Detect which cell encompasses the target text, then output its (x, y) center coordinate. 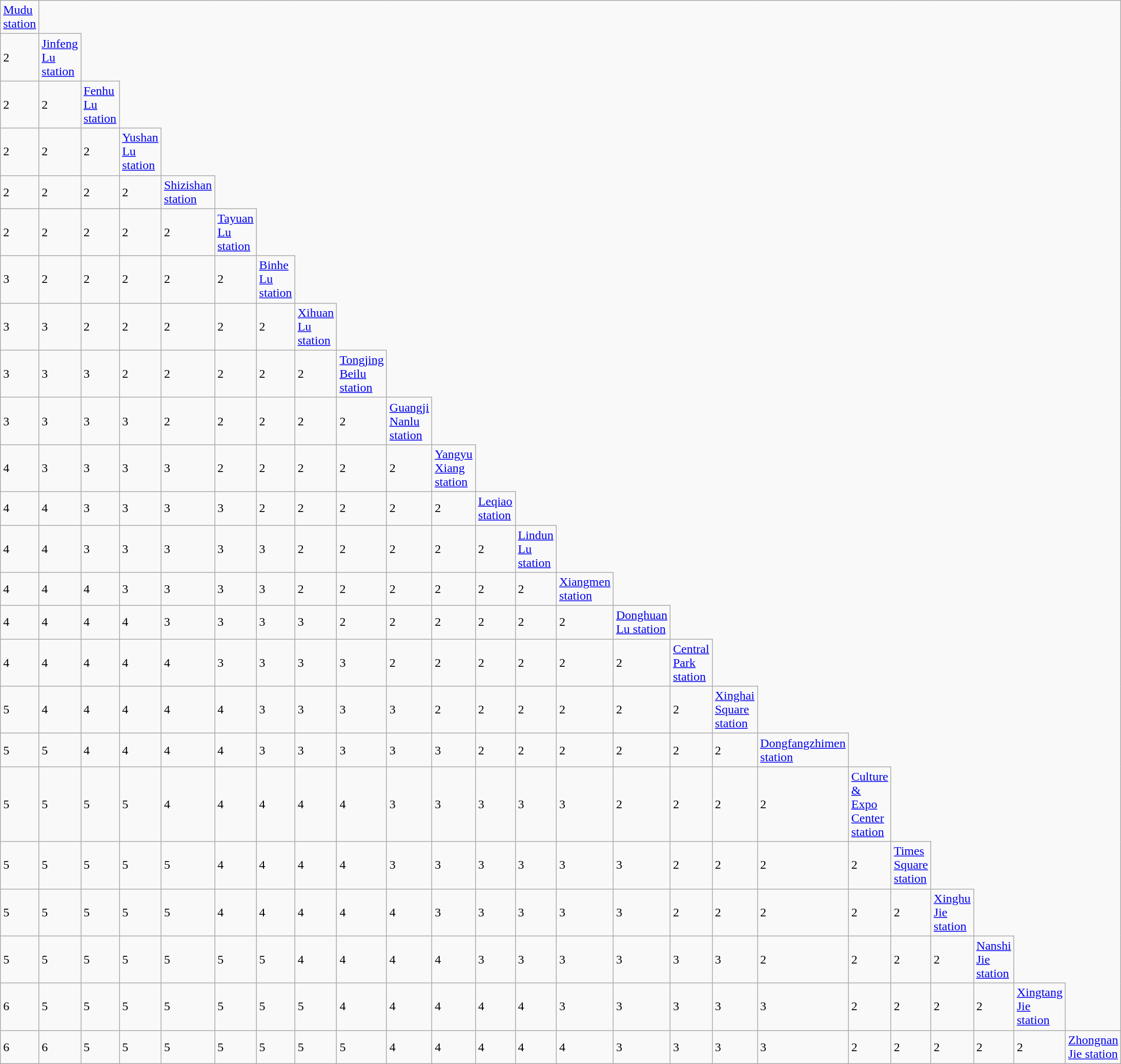
Donghuan Lu station (642, 622)
Fenhu Lu station (100, 105)
Nanshi Jie station (993, 959)
Culture & Expo Center station (869, 804)
Jinfeng Lu station (60, 57)
Yushan Lu station (140, 152)
Xingtang Jie station (1040, 1007)
Xihuan Lu station (316, 326)
Xiangmen station (584, 589)
Tongjing Beilu station (362, 374)
Guangji Nanlu station (409, 421)
Mudu station (19, 17)
Central Park station (691, 663)
Lindun Lu station (536, 548)
Binhe Lu station (276, 279)
Times Square station (911, 865)
Xinghai Square station (735, 710)
Dongfangzhimen station (803, 750)
Xinghu Jie station (952, 912)
Leqiao station (495, 508)
Zhongnan Jie station (1093, 1047)
Shizishan station (188, 192)
Yangyu Xiang station (454, 468)
Tayuan Lu station (236, 232)
